Capture the cell that displays the provided text and extract its (x, y) central coordinate. 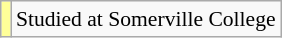
Studied at Somerville College (146, 19)
